Determine the (X, Y) coordinate at the center of the cell enclosing the given text.  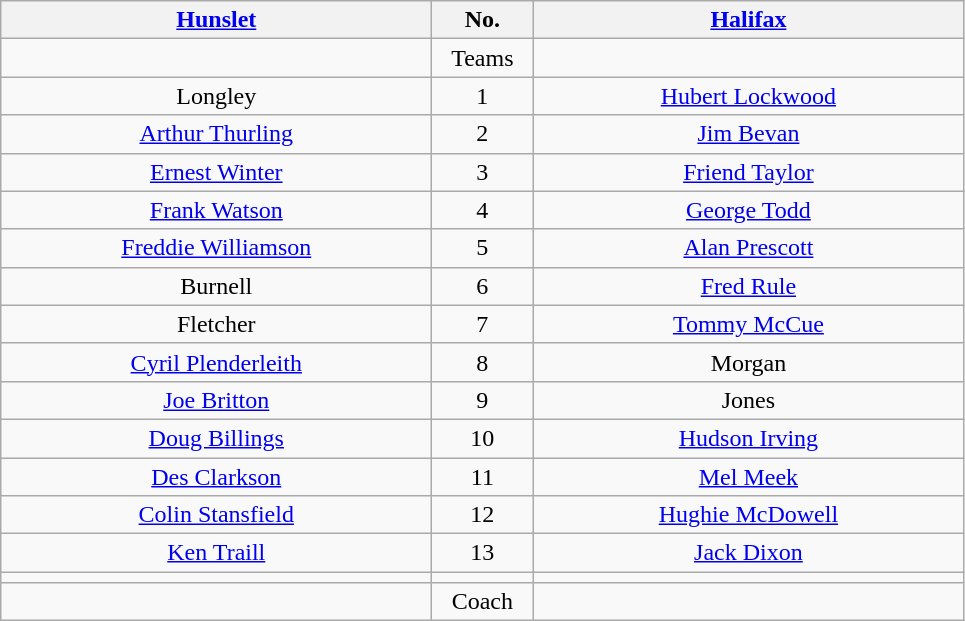
Morgan (748, 362)
Ken Traill (216, 553)
Cyril Plenderleith (216, 362)
George Todd (748, 210)
8 (482, 362)
Mel Meek (748, 477)
Hubert Lockwood (748, 96)
1 (482, 96)
Hughie McDowell (748, 515)
12 (482, 515)
9 (482, 400)
Tommy McCue (748, 324)
Jones (748, 400)
Teams (482, 58)
Friend Taylor (748, 172)
3 (482, 172)
Arthur Thurling (216, 134)
Halifax (748, 20)
Frank Watson (216, 210)
Fletcher (216, 324)
11 (482, 477)
Burnell (216, 286)
Coach (482, 602)
Colin Stansfield (216, 515)
Hudson Irving (748, 438)
4 (482, 210)
Ernest Winter (216, 172)
2 (482, 134)
Fred Rule (748, 286)
Joe Britton (216, 400)
No. (482, 20)
Jim Bevan (748, 134)
Doug Billings (216, 438)
10 (482, 438)
5 (482, 248)
7 (482, 324)
Des Clarkson (216, 477)
Hunslet (216, 20)
Freddie Williamson (216, 248)
13 (482, 553)
Longley (216, 96)
6 (482, 286)
Jack Dixon (748, 553)
Alan Prescott (748, 248)
